Determine the (x, y) coordinate at the center of the cell enclosing the given text.  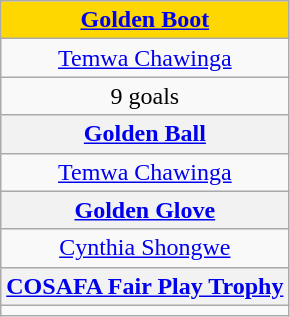
COSAFA Fair Play Trophy (145, 286)
9 goals (145, 96)
Golden Boot (145, 20)
Golden Glove (145, 210)
Cynthia Shongwe (145, 248)
Golden Ball (145, 134)
